Find where the given text appears and provide that cell's center as (X, Y) coordinate. 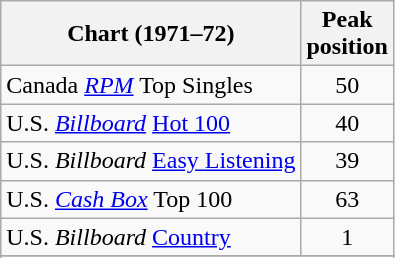
U.S. Billboard Hot 100 (151, 123)
U.S. Cash Box Top 100 (151, 199)
U.S. Billboard Country (151, 237)
40 (347, 123)
Canada RPM Top Singles (151, 85)
50 (347, 85)
1 (347, 237)
U.S. Billboard Easy Listening (151, 161)
Chart (1971–72) (151, 34)
Peakposition (347, 34)
63 (347, 199)
39 (347, 161)
